Scan for the cell matching the given text and deliver its [X, Y] coordinate at center. 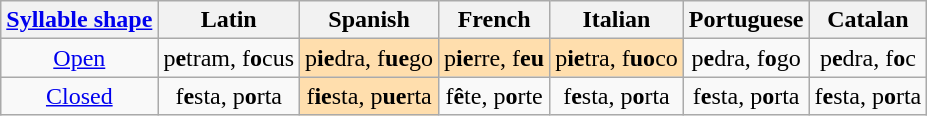
Portuguese [746, 20]
piedra, fuego [370, 58]
French [494, 20]
pierre, feu [494, 58]
petram, focus [229, 58]
fiesta, puerta [370, 96]
Closed [80, 96]
pietra, fuoco [617, 58]
Catalan [868, 20]
Latin [229, 20]
Italian [617, 20]
pedra, fogo [746, 58]
pedra, foc [868, 58]
fête, porte [494, 96]
Syllable shape [80, 20]
Open [80, 58]
Spanish [370, 20]
